Provide the (X, Y) coordinate of the cell's center where the given text is located.  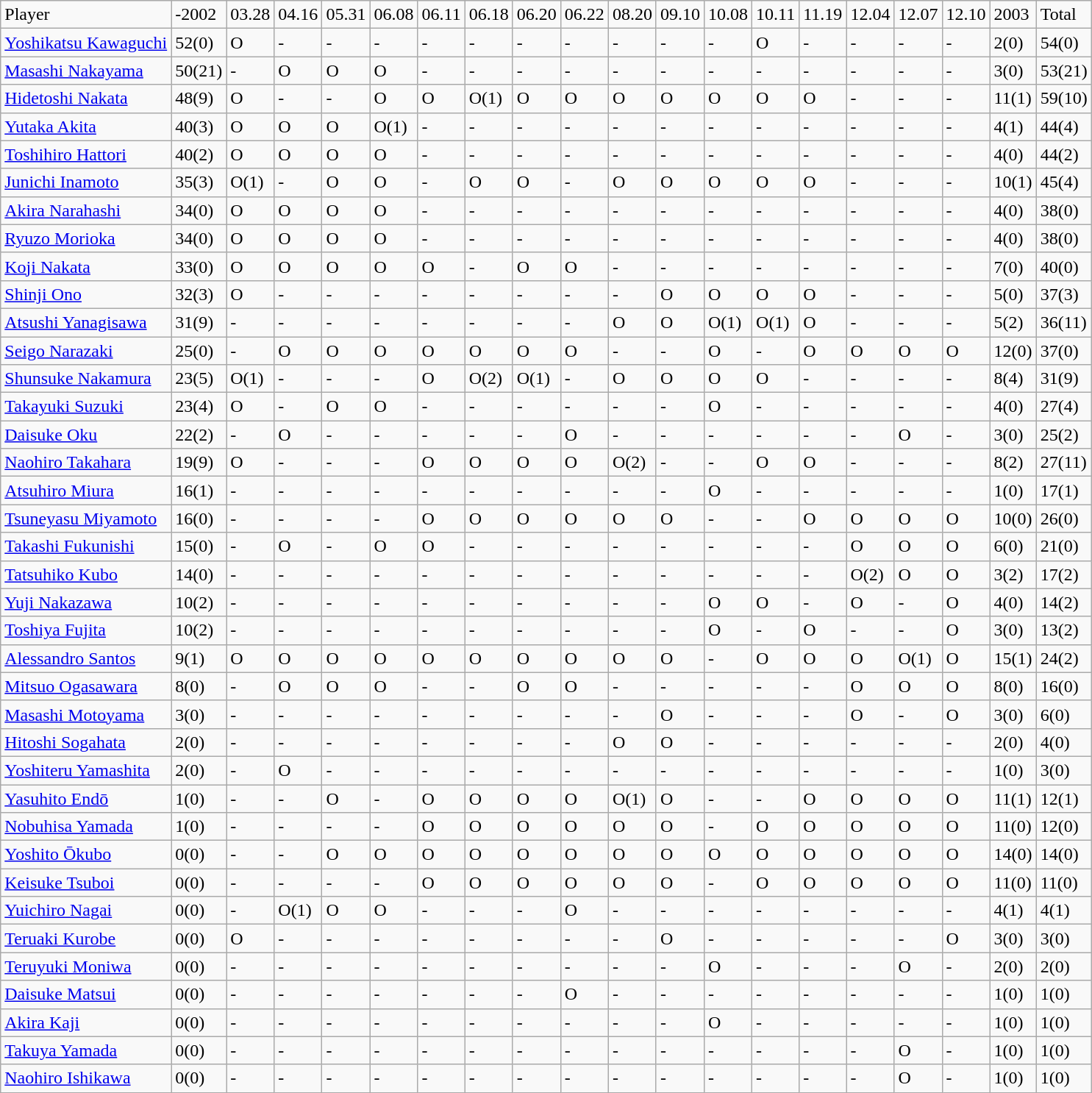
15(0) (199, 546)
Akira Narahashi (86, 210)
Takashi Fukunishi (86, 546)
27(11) (1063, 463)
Shinji Ono (86, 294)
14(2) (1063, 602)
3(2) (1013, 574)
25(0) (199, 351)
44(2) (1063, 154)
Hidetoshi Nakata (86, 99)
Teruaki Kurobe (86, 939)
Yoshikatsu Kawaguchi (86, 43)
11.19 (823, 15)
Teruyuki Moniwa (86, 966)
Toshiya Fujita (86, 630)
48(9) (199, 99)
Naohiro Ishikawa (86, 1078)
19(9) (199, 463)
37(0) (1063, 351)
12.04 (871, 15)
06.18 (488, 15)
Junichi Inamoto (86, 182)
Hitoshi Sogahata (86, 742)
Mitsuo Ogasawara (86, 686)
Tsuneyasu Miyamoto (86, 519)
Ryuzo Morioka (86, 238)
32(3) (199, 294)
15(1) (1013, 658)
26(0) (1063, 519)
Yuichiro Nagai (86, 911)
23(4) (199, 407)
52(0) (199, 43)
Daisuke Matsui (86, 994)
Naohiro Takahara (86, 463)
03.28 (250, 15)
50(21) (199, 71)
21(0) (1063, 546)
5(2) (1013, 322)
23(5) (199, 379)
13(2) (1063, 630)
44(4) (1063, 127)
7(0) (1013, 266)
40(0) (1063, 266)
Koji Nakata (86, 266)
-2002 (199, 15)
45(4) (1063, 182)
37(3) (1063, 294)
Takayuki Suzuki (86, 407)
Yasuhito Endō (86, 798)
17(1) (1063, 491)
Total (1063, 15)
Yuji Nakazawa (86, 602)
33(0) (199, 266)
Atsushi Yanagisawa (86, 322)
Yoshiteru Yamashita (86, 770)
16(1) (199, 491)
10.11 (776, 15)
06.08 (394, 15)
05.31 (346, 15)
59(10) (1063, 99)
12.10 (966, 15)
Seigo Narazaki (86, 351)
8(4) (1013, 379)
9(1) (199, 658)
Toshihiro Hattori (86, 154)
Player (86, 15)
2003 (1013, 15)
53(21) (1063, 71)
Keisuke Tsuboi (86, 883)
10(1) (1013, 182)
27(4) (1063, 407)
Yoshito Ōkubo (86, 855)
54(0) (1063, 43)
04.16 (299, 15)
Tatsuhiko Kubo (86, 574)
25(2) (1063, 435)
09.10 (679, 15)
24(2) (1063, 658)
Shunsuke Nakamura (86, 379)
8(2) (1013, 463)
Masashi Nakayama (86, 71)
Takuya Yamada (86, 1050)
17(2) (1063, 574)
Masashi Motoyama (86, 714)
06.11 (441, 15)
Daisuke Oku (86, 435)
Yutaka Akita (86, 127)
06.22 (584, 15)
5(0) (1013, 294)
12.07 (918, 15)
40(2) (199, 154)
12(1) (1063, 798)
Nobuhisa Yamada (86, 827)
35(3) (199, 182)
10.08 (728, 15)
40(3) (199, 127)
06.20 (537, 15)
Alessandro Santos (86, 658)
10(0) (1013, 519)
Atsuhiro Miura (86, 491)
08.20 (632, 15)
36(11) (1063, 322)
22(2) (199, 435)
Akira Kaji (86, 1022)
